Determine the [x, y] coordinate at the center of the cell enclosing the given text.  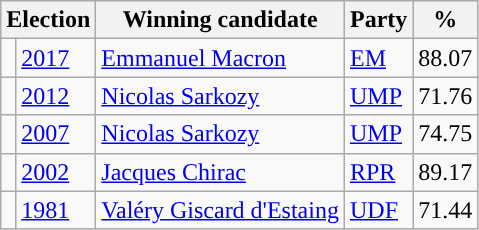
2017 [56, 58]
2002 [56, 172]
74.75 [446, 134]
RPR [378, 172]
Valéry Giscard d'Estaing [220, 210]
% [446, 20]
Election [48, 20]
88.07 [446, 58]
UDF [378, 210]
2012 [56, 96]
2007 [56, 134]
71.44 [446, 210]
Party [378, 20]
71.76 [446, 96]
Jacques Chirac [220, 172]
89.17 [446, 172]
EM [378, 58]
1981 [56, 210]
Winning candidate [220, 20]
Emmanuel Macron [220, 58]
